For the text-containing cell, return its midpoint in (x, y) coordinate format. 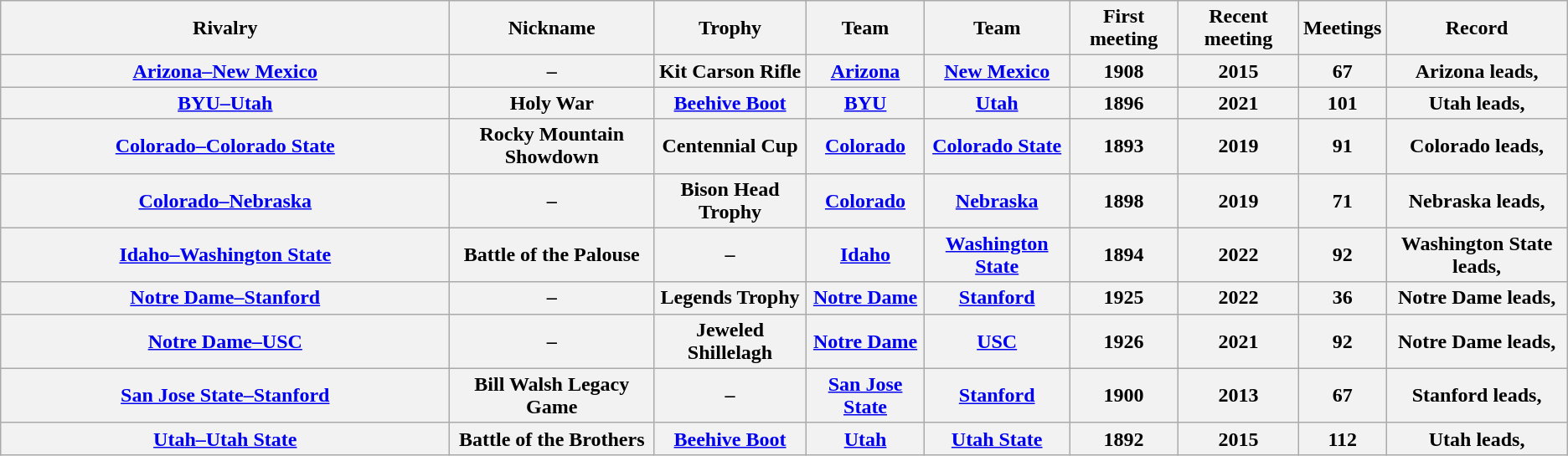
Battle of the Brothers (552, 438)
1893 (1124, 146)
Holy War (552, 103)
Colorado State (997, 146)
Nebraska (997, 201)
BYU–Utah (225, 103)
San Jose State (864, 395)
Legends Trophy (730, 298)
Notre Dame–Stanford (225, 298)
Meetings (1343, 28)
1900 (1124, 395)
First meeting (1124, 28)
Washington State leads, (1477, 254)
New Mexico (997, 71)
BYU (864, 103)
Utah–Utah State (225, 438)
Washington State (997, 254)
2013 (1238, 395)
Trophy (730, 28)
71 (1343, 201)
91 (1343, 146)
Bill Walsh Legacy Game (552, 395)
Arizona (864, 71)
Battle of the Palouse (552, 254)
Notre Dame–USC (225, 341)
1926 (1124, 341)
Idaho–Washington State (225, 254)
Colorado–Colorado State (225, 146)
Jeweled Shillelagh (730, 341)
Recent meeting (1238, 28)
1894 (1124, 254)
San Jose State–Stanford (225, 395)
Bison Head Trophy (730, 201)
1898 (1124, 201)
Record (1477, 28)
Colorado leads, (1477, 146)
Nickname (552, 28)
Arizona–New Mexico (225, 71)
Stanford leads, (1477, 395)
Rivalry (225, 28)
Rocky Mountain Showdown (552, 146)
Nebraska leads, (1477, 201)
USC (997, 341)
101 (1343, 103)
Kit Carson Rifle (730, 71)
1925 (1124, 298)
Idaho (864, 254)
1908 (1124, 71)
36 (1343, 298)
Utah State (997, 438)
Colorado–Nebraska (225, 201)
Centennial Cup (730, 146)
112 (1343, 438)
1896 (1124, 103)
1892 (1124, 438)
Arizona leads, (1477, 71)
